Return (x, y) of the center of cell containing provided text 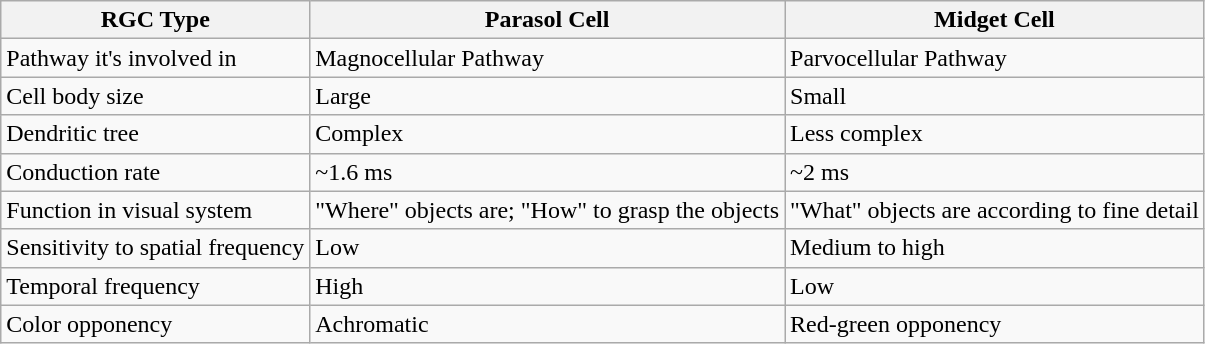
Cell body size (156, 96)
Midget Cell (995, 20)
Temporal frequency (156, 286)
Color opponency (156, 324)
Small (995, 96)
~1.6 ms (548, 172)
Parvocellular Pathway (995, 58)
Pathway it's involved in (156, 58)
Achromatic (548, 324)
Dendritic tree (156, 134)
Red-green opponency (995, 324)
Sensitivity to spatial frequency (156, 248)
High (548, 286)
Less complex (995, 134)
~2 ms (995, 172)
Complex (548, 134)
Conduction rate (156, 172)
Medium to high (995, 248)
Large (548, 96)
RGC Type (156, 20)
"What" objects are according to fine detail (995, 210)
Parasol Cell (548, 20)
Magnocellular Pathway (548, 58)
Function in visual system (156, 210)
"Where" objects are; "How" to grasp the objects (548, 210)
